Extract the [X, Y] coordinate from the center of the cell holding the provided text.  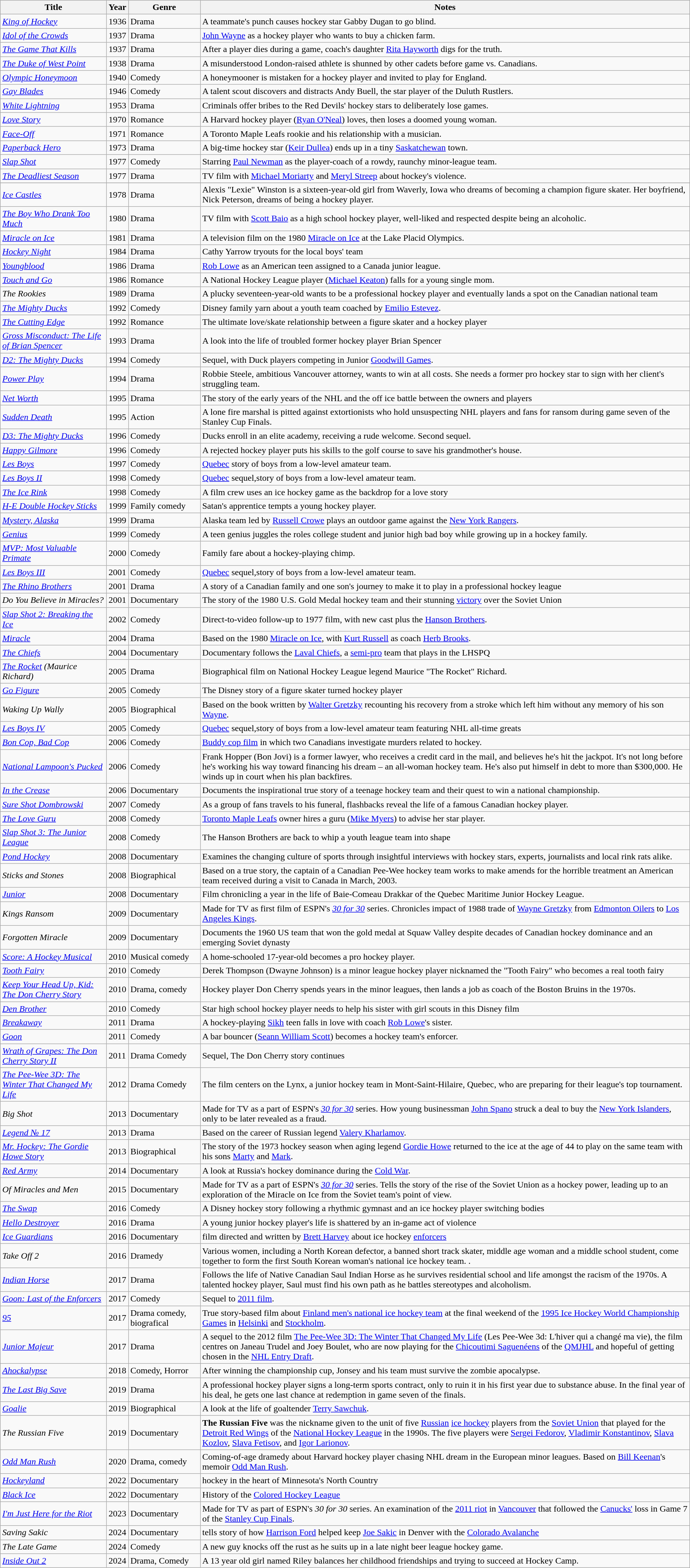
A teen genius juggles the roles college student and junior high bad boy while growing up in a hockey family. [445, 534]
TV film with Michael Moriarty and Meryl Streep about hockey's violence. [445, 176]
Drama comedy, biografical [164, 1318]
Toronto Maple Leafs owner hires a guru (Mike Myers) to advise her star player. [445, 818]
A new guy knocks off the rust as he suits up in a late night beer league hockey game. [445, 1547]
Criminals offer bribes to the Red Devils' hockey stars to deliberately lose games. [445, 105]
Alaska team led by Russell Crowe plays an outdoor game against the New York Rangers. [445, 520]
The Rocket (Maurice Richard) [53, 671]
2023 [117, 1514]
Score: A Hockey Musical [53, 956]
The Disney story of a figure skater turned hockey player [445, 690]
film directed and written by Brett Harvey about ice hockey enforcers [445, 1237]
A look at the life of goaltender Terry Sawchuk. [445, 1409]
Hockey player Don Cherry spends years in the minor leagues, then lands a job as coach of the Boston Bruins in the 1970s. [445, 990]
Family fare about a hockey-playing chimp. [445, 553]
Based on the book written by Walter Gretzky recounting his recovery from a stroke which left him without any memory of his son Wayne. [445, 709]
2014 [117, 1171]
A 13 year old girl named Riley balances her childhood friendships and trying to succeed at Hockey Camp. [445, 1561]
Goon [53, 1037]
A Disney hockey story following a rhythmic gymnast and an ice hockey player switching bodies [445, 1209]
Of Miracles and Men [53, 1189]
Musical comedy [164, 956]
Junior Majeur [53, 1347]
Documents the inspirational true story of a teenage hockey team and their quest to win a national championship. [445, 790]
The Late Game [53, 1547]
Documents the 1960 US team that won the gold medal at Squaw Valley despite decades of Canadian hockey dominance and an emerging Soviet dynasty [445, 937]
John Wayne as a hockey player who wants to buy a chicken farm. [445, 35]
2007 [117, 804]
Coming-of-age dramedy about Harvard hockey player chasing NHL dream in the European minor leagues. Based on Bill Keenan's memoir Odd Man Rush. [445, 1461]
A big-time hockey star (Keir Dullea) ends up in a tiny Saskatchewan town. [445, 147]
Ducks enroll in an elite academy, receiving a rude welcome. Second sequel. [445, 436]
A plucky seventeen-year-old wants to be a professional hockey player and eventually lands a spot on the Canadian national team [445, 294]
Goalie [53, 1409]
Action [164, 417]
The Russian Five [53, 1433]
Bon Cop, Bad Cop [53, 743]
The Game That Kills [53, 49]
The Swap [53, 1209]
Legend № 17 [53, 1133]
D2: The Mighty Ducks [53, 360]
Ahockalypse [53, 1371]
A talent scout discovers and distracts Andy Buell, the star player of the Duluth Rustlers. [445, 91]
Les Boys II [53, 478]
A Harvard hockey player (Ryan O'Neal) loves, then loses a doomed young woman. [445, 119]
Face-Off [53, 133]
The film centers on the Lynx, a junior hockey team in Mont-Saint-Hilaire, Quebec, who are preparing for their league's top tournament. [445, 1085]
As a group of fans travels to his funeral, flashbacks reveal the life of a famous Canadian hockey player. [445, 804]
Rob Lowe as an American teen assigned to a Canada junior league. [445, 266]
Hockeyland [53, 1481]
A television film on the 1980 Miracle on Ice at the Lake Placid Olympics. [445, 238]
1980 [117, 219]
Idol of the Crowds [53, 35]
Goon: Last of the Enforcers [53, 1298]
Sure Shot Dombrowski [53, 804]
Satan's apprentice tempts a young hockey player. [445, 506]
Cathy Yarrow tryouts for the local boys' team [445, 252]
1971 [117, 133]
A bar bouncer (Seann William Scott) becomes a hockey team's enforcer. [445, 1037]
The story of the early years of the NHL and the off ice battle between the owners and players [445, 398]
Slap Shot 2: Breaking the Ice [53, 619]
Starring Paul Newman as the player-coach of a rowdy, raunchy minor-league team. [445, 161]
MVP: Most Valuable Primate [53, 553]
Hockey Night [53, 252]
The Chiefs [53, 652]
Robbie Steele, ambitious Vancouver attorney, wants to win at all costs. She needs a former pro hockey star to sign with her client's struggling team. [445, 379]
2002 [117, 619]
Sequel, with Duck players competing in Junior Goodwill Games. [445, 360]
King of Hockey [53, 21]
Sticks and Stones [53, 875]
2018 [117, 1371]
Sequel to 2011 film. [445, 1298]
A hockey-playing Sikh teen falls in love with coach Rob Lowe's sister. [445, 1023]
Olympic Honeymoon [53, 77]
Waking Up Wally [53, 709]
2015 [117, 1189]
Junior [53, 894]
1940 [117, 77]
Pond Hockey [53, 856]
Odd Man Rush [53, 1461]
Buddy cop film in which two Canadians investigate murders related to hockey. [445, 743]
Take Off 2 [53, 1256]
The Rhino Brothers [53, 586]
The story of the 1980 U.S. Gold Medal hockey team and their stunning victory over the Soviet Union [445, 600]
Comedy, Horror [164, 1371]
The Hanson Brothers are back to whip a youth league team into shape [445, 838]
In the Crease [53, 790]
I'm Just Here for the Riot [53, 1514]
Disney family yarn about a youth team coached by Emilio Estevez. [445, 308]
After a player dies during a game, coach's daughter Rita Hayworth digs for the truth. [445, 49]
Hello Destroyer [53, 1223]
A honeymooner is mistaken for a hockey player and invited to play for England. [445, 77]
Examines the changing culture of sports through insightful interviews with hockey stars, experts, journalists and local rink rats alike. [445, 856]
Forgotten Miracle [53, 937]
A misunderstood London-raised athlete is shunned by other cadets before game vs. Canadians. [445, 63]
1989 [117, 294]
Made for TV as first film of ESPN's 30 for 30 series. Chronicles impact of 1988 trade of Wayne Gretzky from Edmonton Oilers to Los Angeles Kings. [445, 914]
Notes [445, 7]
Family comedy [164, 506]
History of the Colored Hockey League [445, 1495]
Quebec story of boys from a low-level amateur team. [445, 464]
H-E Double Hockey Sticks [53, 506]
Genre [164, 7]
1946 [117, 91]
National Lampoon's Pucked [53, 766]
A look into the life of troubled former hockey player Brian Spencer [445, 341]
Power Play [53, 379]
Gay Blades [53, 91]
Direct-to-video follow-up to 1977 film, with new cast plus the Hanson Brothers. [445, 619]
1970 [117, 119]
After winning the championship cup, Jonsey and his team must survive the zombie apocalypse. [445, 1371]
Keep Your Head Up, Kid: The Don Cherry Story [53, 990]
2000 [117, 553]
A teammate's punch causes hockey star Gabby Dugan to go blind. [445, 21]
D3: The Mighty Ducks [53, 436]
1978 [117, 195]
TV film with Scott Baio as a high school hockey player, well-liked and respected despite being an alcoholic. [445, 219]
1993 [117, 341]
A story of a Canadian family and one son's journey to make it to play in a professional hockey league [445, 586]
Star high school hockey player needs to help his sister with girl scouts in this Disney film [445, 1008]
The Ice Rink [53, 492]
The Cutting Edge [53, 322]
Les Boys [53, 464]
Based on the career of Russian legend Valery Kharlamov. [445, 1133]
2012 [117, 1085]
Drama, Comedy [164, 1561]
2020 [117, 1461]
Sequel, The Don Cherry story continues [445, 1056]
Biographical film on National Hockey League legend Maurice "The Rocket" Richard. [445, 671]
White Lightning [53, 105]
Black Ice [53, 1495]
A film crew uses an ice hockey game as the backdrop for a love story [445, 492]
Den Brother [53, 1008]
Genius [53, 534]
Based on the 1980 Miracle on Ice, with Kurt Russell as coach Herb Brooks. [445, 638]
The ultimate love/skate relationship between a figure skater and a hockey player [445, 322]
Ice Guardians [53, 1237]
Sudden Death [53, 417]
Tooth Fairy [53, 970]
Big Shot [53, 1113]
Love Story [53, 119]
hockey in the heart of Minnesota's North Country [445, 1481]
Net Worth [53, 398]
A rejected hockey player puts his skills to the golf course to save his grandmother's house. [445, 450]
Red Army [53, 1171]
A home-schooled 17-year-old becomes a pro hockey player. [445, 956]
The Duke of West Point [53, 63]
1981 [117, 238]
Slap Shot [53, 161]
Mr. Hockey: The Gordie Howe Story [53, 1152]
A young junior hockey player's life is shattered by an in-game act of violence [445, 1223]
Indian Horse [53, 1279]
1997 [117, 464]
Documentary follows the Laval Chiefs, a semi-pro team that plays in the LHSPQ [445, 652]
Go Figure [53, 690]
A Toronto Maple Leafs rookie and his relationship with a musician. [445, 133]
The Deadliest Season [53, 176]
Les Boys III [53, 572]
Paperback Hero [53, 147]
1938 [117, 63]
Slap Shot 3: The Junior League [53, 838]
Title [53, 7]
The Pee-Wee 3D: The Winter That Changed My Life [53, 1085]
Derek Thompson (Dwayne Johnson) is a minor league hockey player nicknamed the "Tooth Fairy" who becomes a real tooth fairy [445, 970]
1953 [117, 105]
Mystery, Alaska [53, 520]
The Boy Who Drank Too Much [53, 219]
Quebec sequel,story of boys from a low-level amateur team featuring NHL all-time greats [445, 729]
Gross Misconduct: The Life of Brian Spencer [53, 341]
Les Boys IV [53, 729]
tells story of how Harrison Ford helped keep Joe Sakic in Denver with the Colorado Avalanche [445, 1533]
The Rookies [53, 294]
The Mighty Ducks [53, 308]
A look at Russia's hockey dominance during the Cold War. [445, 1171]
95 [53, 1318]
Do You Believe in Miracles? [53, 600]
Ice Castles [53, 195]
Inside Out 2 [53, 1561]
Saving Sakic [53, 1533]
1973 [117, 147]
A National Hockey League player (Michael Keaton) falls for a young single mom. [445, 280]
Year [117, 7]
Wrath of Grapes: The Don Cherry Story II [53, 1056]
Touch and Go [53, 280]
Miracle [53, 638]
Happy Gilmore [53, 450]
1984 [117, 252]
Kings Ransom [53, 914]
The Love Guru [53, 818]
The Last Big Save [53, 1390]
Youngblood [53, 266]
Film chronicling a year in the life of Baie-Comeau Drakkar of the Quebec Maritime Junior Hockey League. [445, 894]
1936 [117, 21]
Breakaway [53, 1023]
Dramedy [164, 1256]
Miracle on Ice [53, 238]
